Search for the cell housing the specified text and yield its (x, y) center coordinate. 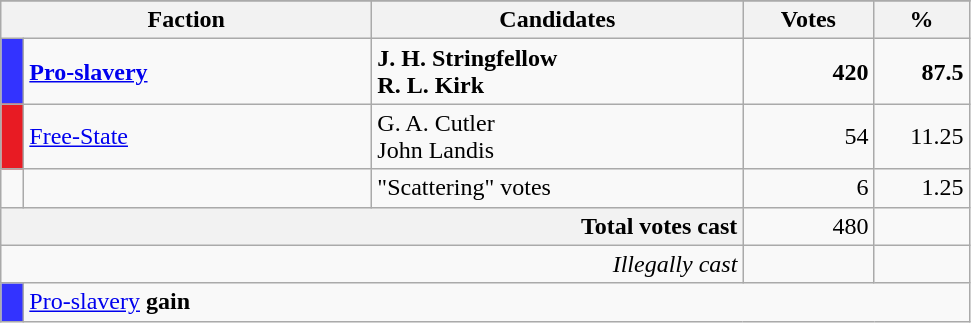
Faction (186, 20)
"Scattering" votes (558, 188)
Pro-slavery (198, 72)
480 (808, 226)
G. A. CutlerJohn Landis (558, 136)
% (922, 20)
11.25 (922, 136)
6 (808, 188)
J. H. StringfellowR. L. Kirk (558, 72)
54 (808, 136)
Illegally cast (372, 264)
Pro-slavery gain (496, 302)
420 (808, 72)
Free-State (198, 136)
Candidates (558, 20)
1.25 (922, 188)
Total votes cast (372, 226)
87.5 (922, 72)
Votes (808, 20)
